Output the [x, y] coordinate of the center of the cell containing the given text.  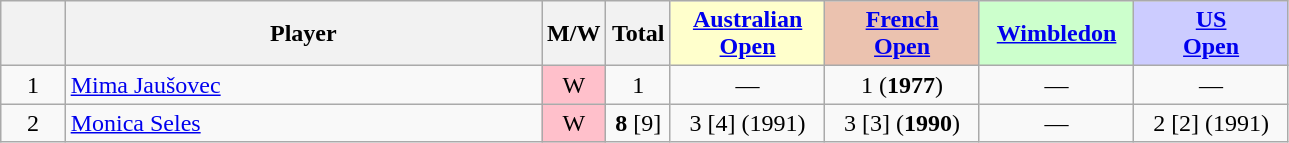
Mima Jaušovec [303, 85]
2 [2] (1991) [1212, 123]
1 (1977) [902, 85]
3 [4] (1991) [747, 123]
M/W [574, 34]
Wimbledon [1056, 34]
US Open [1212, 34]
Player [303, 34]
Total [638, 34]
8 [9] [638, 123]
3 [3] (1990) [902, 123]
French Open [902, 34]
Australian Open [747, 34]
2 [33, 123]
Monica Seles [303, 123]
